Determine the (x, y) coordinate at the center of the cell enclosing the given text.  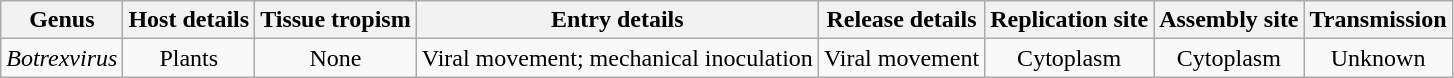
None (336, 58)
Assembly site (1229, 20)
Tissue tropism (336, 20)
Viral movement (901, 58)
Viral movement; mechanical inoculation (617, 58)
Genus (62, 20)
Entry details (617, 20)
Replication site (1070, 20)
Release details (901, 20)
Unknown (1378, 58)
Transmission (1378, 20)
Host details (189, 20)
Plants (189, 58)
Botrexvirus (62, 58)
